Find where the given text appears and provide that cell's center as (x, y) coordinate. 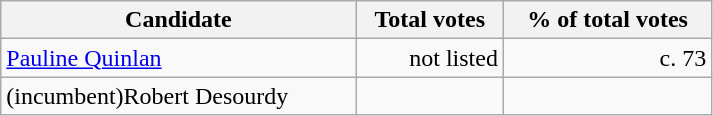
Pauline Quinlan (178, 58)
not listed (430, 58)
c. 73 (607, 58)
(incumbent)Robert Desourdy (178, 96)
Candidate (178, 20)
Total votes (430, 20)
% of total votes (607, 20)
